Output the (x, y) coordinate of the center of the cell containing the given text.  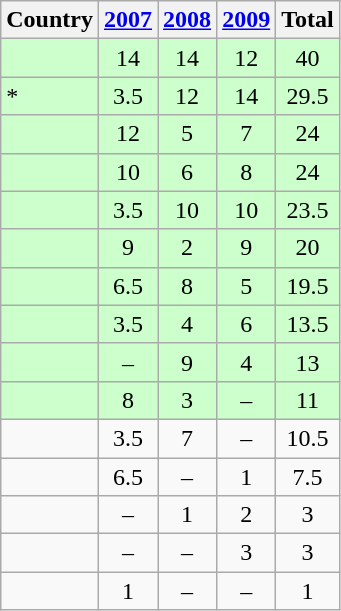
11 (308, 400)
7.5 (308, 477)
Total (308, 20)
29.5 (308, 96)
19.5 (308, 286)
13.5 (308, 324)
2009 (246, 20)
2008 (188, 20)
* (50, 96)
23.5 (308, 210)
13 (308, 362)
10.5 (308, 438)
40 (308, 58)
Country (50, 20)
20 (308, 248)
2007 (128, 20)
